Capture the cell that displays the provided text and extract its [x, y] central coordinate. 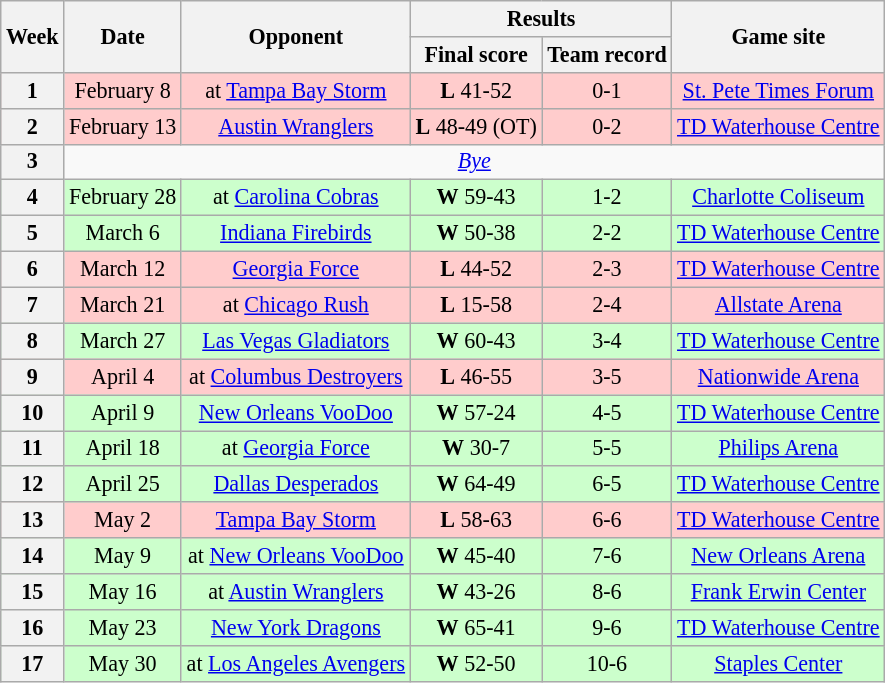
February 8 [123, 90]
New York Dragons [296, 627]
Date [123, 36]
14 [32, 556]
Staples Center [778, 663]
Team record [607, 54]
W 64-49 [476, 484]
17 [32, 663]
9-6 [607, 627]
St. Pete Times Forum [778, 90]
3-5 [607, 377]
10 [32, 412]
New Orleans VooDoo [296, 412]
Results [541, 18]
L 15-58 [476, 305]
1 [32, 90]
L 48-49 (OT) [476, 126]
April 25 [123, 484]
April 18 [123, 448]
W 59-43 [476, 198]
Indiana Firebirds [296, 233]
at Austin Wranglers [296, 591]
L 58-63 [476, 520]
4 [32, 198]
Tampa Bay Storm [296, 520]
W 65-41 [476, 627]
6-5 [607, 484]
May 2 [123, 520]
2 [32, 126]
at Los Angeles Avengers [296, 663]
at Carolina Cobras [296, 198]
Georgia Force [296, 269]
12 [32, 484]
2-2 [607, 233]
at Georgia Force [296, 448]
W 45-40 [476, 556]
April 9 [123, 412]
Austin Wranglers [296, 126]
3-4 [607, 341]
Nationwide Arena [778, 377]
5 [32, 233]
W 57-24 [476, 412]
L 46-55 [476, 377]
New Orleans Arena [778, 556]
Final score [476, 54]
W 50-38 [476, 233]
March 21 [123, 305]
March 27 [123, 341]
May 30 [123, 663]
15 [32, 591]
February 28 [123, 198]
Dallas Desperados [296, 484]
7 [32, 305]
March 6 [123, 233]
L 41-52 [476, 90]
at Chicago Rush [296, 305]
Opponent [296, 36]
0-2 [607, 126]
W 43-26 [476, 591]
11 [32, 448]
W 60-43 [476, 341]
February 13 [123, 126]
Frank Erwin Center [778, 591]
at Tampa Bay Storm [296, 90]
8 [32, 341]
L 44-52 [476, 269]
Week [32, 36]
0-1 [607, 90]
2-4 [607, 305]
Game site [778, 36]
April 4 [123, 377]
10-6 [607, 663]
May 16 [123, 591]
Allstate Arena [778, 305]
March 12 [123, 269]
at New Orleans VooDoo [296, 556]
3 [32, 162]
16 [32, 627]
6-6 [607, 520]
W 30-7 [476, 448]
Bye [474, 162]
2-3 [607, 269]
1-2 [607, 198]
4-5 [607, 412]
13 [32, 520]
8-6 [607, 591]
5-5 [607, 448]
W 52-50 [476, 663]
Philips Arena [778, 448]
Charlotte Coliseum [778, 198]
at Columbus Destroyers [296, 377]
May 23 [123, 627]
7-6 [607, 556]
May 9 [123, 556]
Las Vegas Gladiators [296, 341]
9 [32, 377]
6 [32, 269]
